For the text-containing cell, return its midpoint in [x, y] coordinate format. 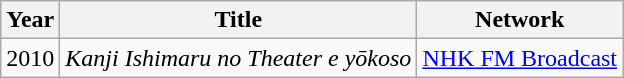
Kanji Ishimaru no Theater e yōkoso [238, 58]
2010 [30, 58]
NHK FM Broadcast [520, 58]
Year [30, 20]
Network [520, 20]
Title [238, 20]
